For the text-containing cell, return its midpoint in (x, y) coordinate format. 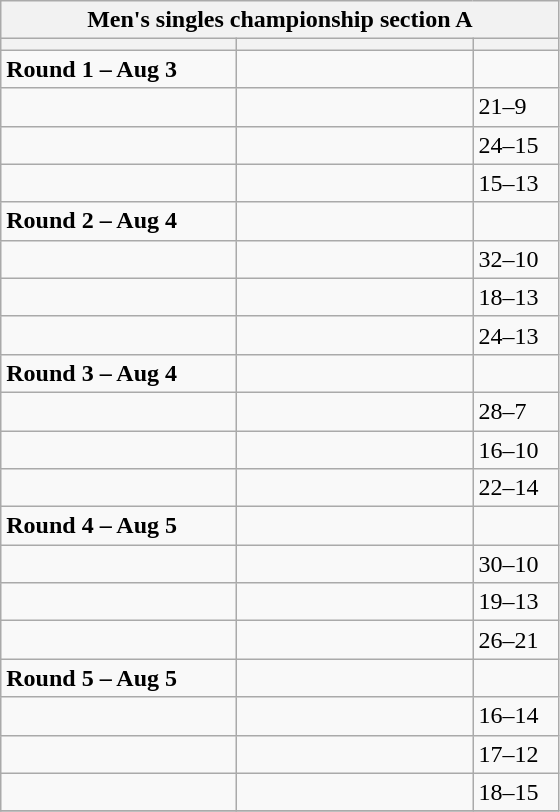
26–21 (516, 640)
15–13 (516, 183)
Round 3 – Aug 4 (119, 373)
18–13 (516, 297)
Round 4 – Aug 5 (119, 526)
28–7 (516, 411)
Round 1 – Aug 3 (119, 69)
16–14 (516, 716)
21–9 (516, 107)
22–14 (516, 488)
24–13 (516, 335)
Round 5 – Aug 5 (119, 678)
17–12 (516, 754)
Round 2 – Aug 4 (119, 221)
16–10 (516, 449)
30–10 (516, 564)
19–13 (516, 602)
18–15 (516, 792)
Men's singles championship section A (280, 20)
24–15 (516, 145)
32–10 (516, 259)
